Capture the cell that displays the provided text and extract its [X, Y] central coordinate. 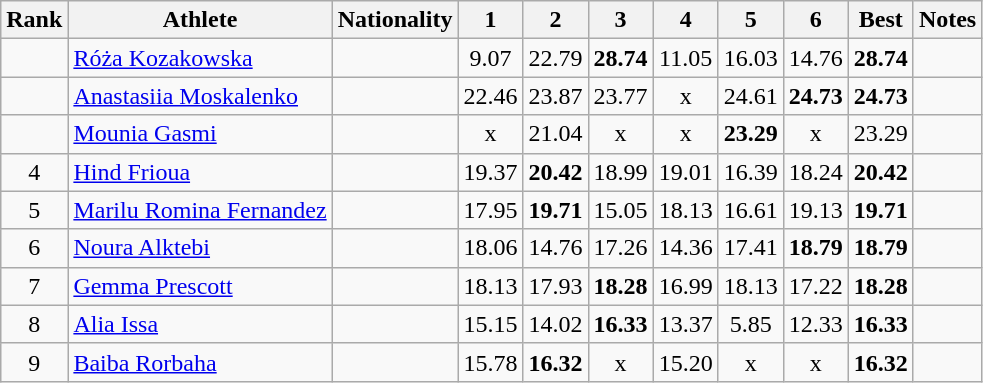
3 [620, 20]
14.02 [556, 324]
7 [34, 286]
2 [556, 20]
17.95 [490, 210]
23.87 [556, 96]
Anastasiia Moskalenko [200, 96]
15.20 [686, 362]
16.61 [750, 210]
17.22 [816, 286]
19.13 [816, 210]
17.93 [556, 286]
Athlete [200, 20]
21.04 [556, 134]
18.06 [490, 248]
Hind Frioua [200, 172]
Noura Alktebi [200, 248]
Baiba Rorbaha [200, 362]
23.77 [620, 96]
18.24 [816, 172]
24.61 [750, 96]
Rank [34, 20]
15.15 [490, 324]
15.78 [490, 362]
13.37 [686, 324]
18.99 [620, 172]
19.37 [490, 172]
17.26 [620, 248]
15.05 [620, 210]
Alia Issa [200, 324]
12.33 [816, 324]
14.36 [686, 248]
Róża Kozakowska [200, 58]
9.07 [490, 58]
17.41 [750, 248]
16.03 [750, 58]
19.01 [686, 172]
11.05 [686, 58]
5.85 [750, 324]
22.79 [556, 58]
Gemma Prescott [200, 286]
Notes [947, 20]
1 [490, 20]
Nationality [395, 20]
Best [880, 20]
16.39 [750, 172]
8 [34, 324]
16.99 [686, 286]
22.46 [490, 96]
Mounia Gasmi [200, 134]
Marilu Romina Fernandez [200, 210]
9 [34, 362]
